Determine the (X, Y) coordinate at the center of the cell enclosing the given text.  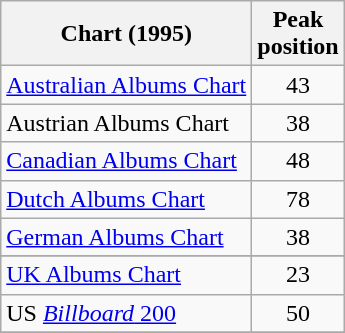
German Albums Chart (126, 237)
48 (298, 161)
Canadian Albums Chart (126, 161)
US Billboard 200 (126, 313)
Austrian Albums Chart (126, 123)
23 (298, 275)
Chart (1995) (126, 34)
43 (298, 85)
50 (298, 313)
Peakposition (298, 34)
UK Albums Chart (126, 275)
78 (298, 199)
Dutch Albums Chart (126, 199)
Australian Albums Chart (126, 85)
